For the text-containing cell, return its midpoint in (X, Y) coordinate format. 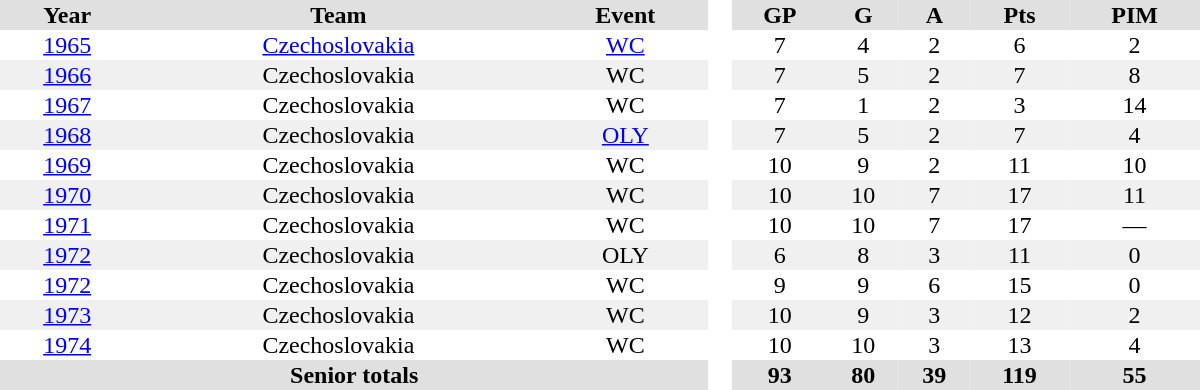
1967 (67, 105)
Senior totals (354, 375)
55 (1134, 375)
93 (780, 375)
1 (864, 105)
14 (1134, 105)
12 (1020, 315)
G (864, 15)
1970 (67, 195)
15 (1020, 285)
1974 (67, 345)
39 (934, 375)
A (934, 15)
— (1134, 225)
1969 (67, 165)
1965 (67, 45)
80 (864, 375)
1968 (67, 135)
13 (1020, 345)
119 (1020, 375)
Event (625, 15)
1973 (67, 315)
Year (67, 15)
PIM (1134, 15)
1966 (67, 75)
GP (780, 15)
1971 (67, 225)
Team (338, 15)
Pts (1020, 15)
